Capture the cell that displays the provided text and extract its [X, Y] central coordinate. 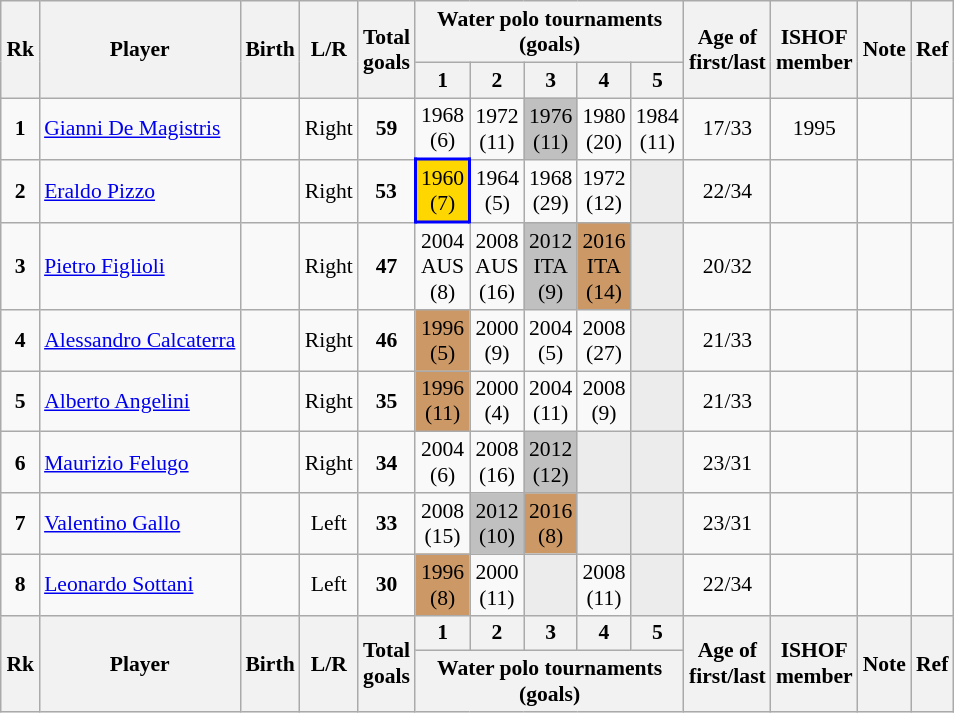
2016ITA(14) [604, 266]
Eraldo Pizzo [140, 192]
1995 [814, 129]
17/33 [728, 129]
Alessandro Calcaterra [140, 340]
2004(6) [442, 462]
2008AUS(16) [497, 266]
34 [386, 462]
1976(11) [550, 129]
35 [386, 402]
1968(29) [550, 192]
1996(5) [442, 340]
47 [386, 266]
2000(9) [497, 340]
Maurizio Felugo [140, 462]
Pietro Figlioli [140, 266]
2008(11) [604, 584]
2008(15) [442, 524]
Leonardo Sottani [140, 584]
2008(16) [497, 462]
Valentino Gallo [140, 524]
7 [20, 524]
33 [386, 524]
1984(11) [658, 129]
2000(11) [497, 584]
2012(12) [550, 462]
2012(10) [497, 524]
1972(12) [604, 192]
8 [20, 584]
1964(5) [497, 192]
2008(27) [604, 340]
2012ITA(9) [550, 266]
Gianni De Magistris [140, 129]
2004AUS(8) [442, 266]
2008(9) [604, 402]
2016(8) [550, 524]
6 [20, 462]
46 [386, 340]
1972(11) [497, 129]
2000(4) [497, 402]
53 [386, 192]
2004(11) [550, 402]
1960(7) [442, 192]
59 [386, 129]
2004(5) [550, 340]
20/32 [728, 266]
Alberto Angelini [140, 402]
30 [386, 584]
1980(20) [604, 129]
1996(11) [442, 402]
1968(6) [442, 129]
1996(8) [442, 584]
